Output the (X, Y) coordinate of the center of the cell containing the given text.  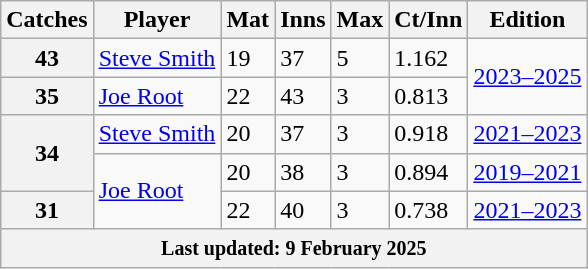
Edition (528, 20)
40 (303, 210)
5 (360, 58)
0.894 (428, 172)
Last updated: 9 February 2025 (294, 248)
Max (360, 20)
38 (303, 172)
35 (47, 96)
2019–2021 (528, 172)
31 (47, 210)
0.813 (428, 96)
Inns (303, 20)
Mat (248, 20)
0.738 (428, 210)
Ct/Inn (428, 20)
19 (248, 58)
2023–2025 (528, 77)
0.918 (428, 134)
Player (157, 20)
34 (47, 153)
Catches (47, 20)
1.162 (428, 58)
